Detect which cell encompasses the target text, then output its [x, y] center coordinate. 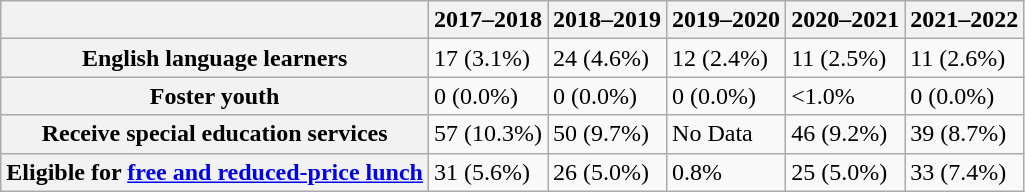
33 (7.4%) [964, 172]
No Data [726, 134]
31 (5.6%) [488, 172]
17 (3.1%) [488, 58]
Foster youth [215, 96]
50 (9.7%) [608, 134]
11 (2.5%) [846, 58]
0.8% [726, 172]
Eligible for free and reduced-price lunch [215, 172]
24 (4.6%) [608, 58]
11 (2.6%) [964, 58]
26 (5.0%) [608, 172]
English language learners [215, 58]
25 (5.0%) [846, 172]
2021–2022 [964, 20]
2019–2020 [726, 20]
12 (2.4%) [726, 58]
57 (10.3%) [488, 134]
2020–2021 [846, 20]
39 (8.7%) [964, 134]
2017–2018 [488, 20]
2018–2019 [608, 20]
46 (9.2%) [846, 134]
Receive special education services [215, 134]
<1.0% [846, 96]
